Determine the [X, Y] coordinate at the center of the cell enclosing the given text.  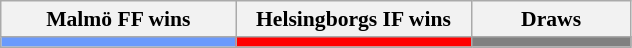
Draws [551, 19]
Helsingborgs IF wins [354, 19]
Malmö FF wins [118, 19]
